From the cell containing the given text, extract its center point as [X, Y] coordinate. 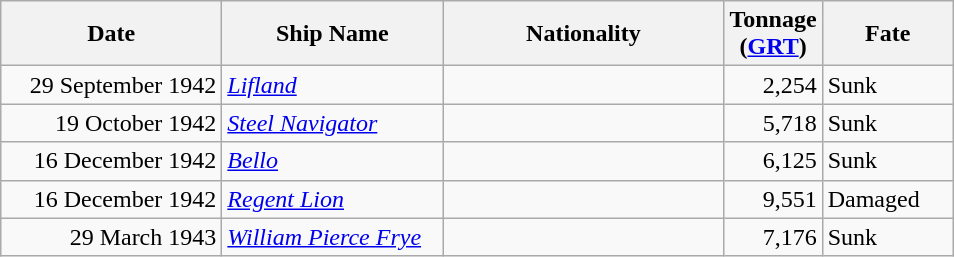
Ship Name [332, 34]
Damaged [888, 199]
19 October 1942 [112, 123]
William Pierce Frye [332, 237]
29 September 1942 [112, 85]
Lifland [332, 85]
Fate [888, 34]
Tonnage(GRT) [773, 34]
29 March 1943 [112, 237]
Date [112, 34]
Steel Navigator [332, 123]
6,125 [773, 161]
5,718 [773, 123]
9,551 [773, 199]
Regent Lion [332, 199]
Nationality [584, 34]
Bello [332, 161]
7,176 [773, 237]
2,254 [773, 85]
